Provide the (x, y) coordinate of the cell's center where the given text is located.  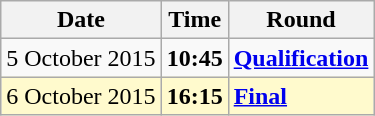
5 October 2015 (81, 58)
Time (194, 20)
16:15 (194, 96)
Final (301, 96)
Qualification (301, 58)
Date (81, 20)
6 October 2015 (81, 96)
Round (301, 20)
10:45 (194, 58)
